Extract the (X, Y) coordinate from the center of the cell holding the provided text.  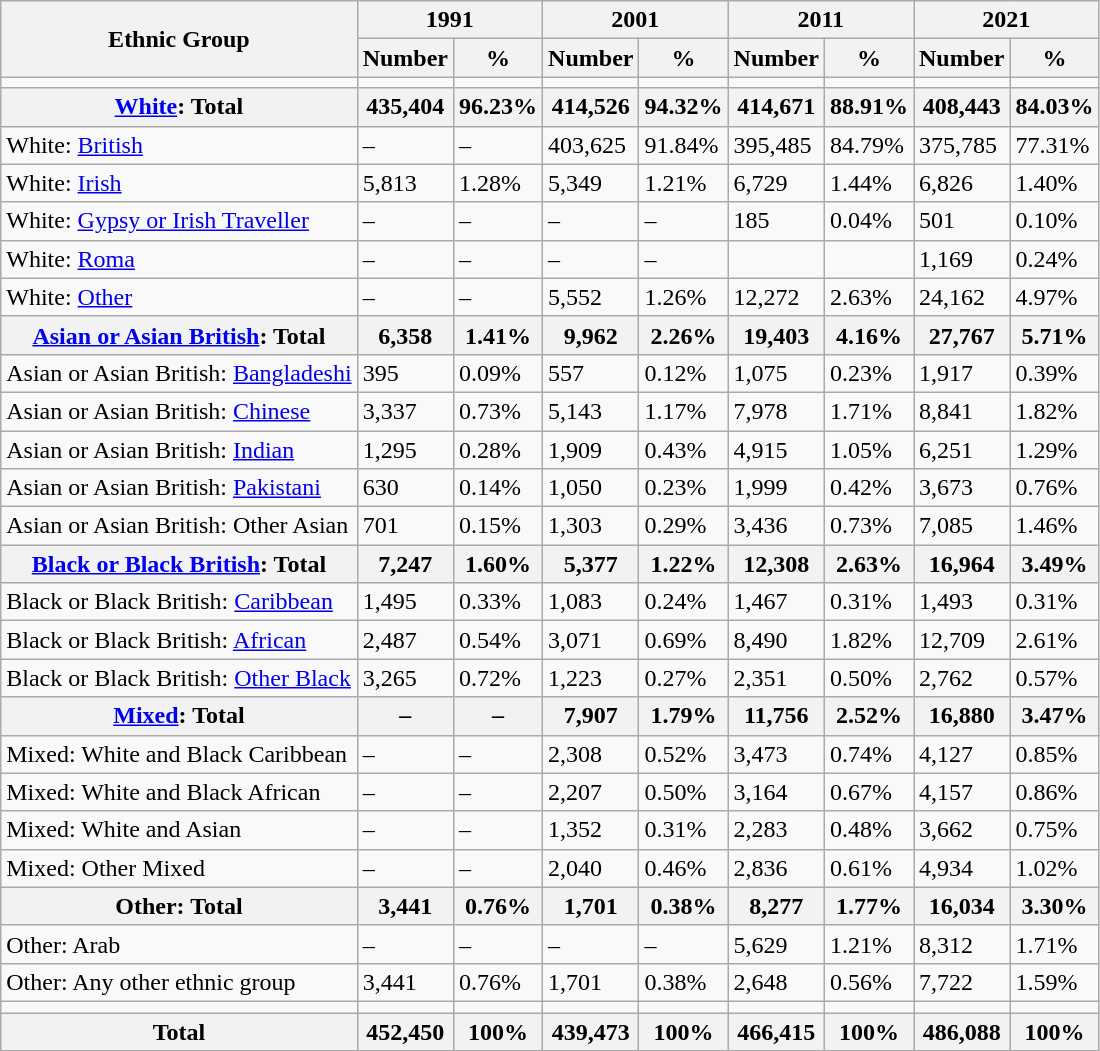
0.67% (868, 792)
7,978 (776, 411)
24,162 (962, 297)
501 (962, 221)
11,756 (776, 716)
0.74% (868, 754)
1.40% (1054, 183)
3,071 (591, 640)
2001 (636, 20)
5,349 (591, 183)
0.54% (498, 640)
8,841 (962, 411)
2.61% (1054, 640)
4.97% (1054, 297)
19,403 (776, 335)
16,034 (962, 906)
Black or Black British: African (179, 640)
Asian or Asian British: Indian (179, 449)
84.03% (1054, 107)
0.52% (684, 754)
Mixed: Other Mixed (179, 868)
Mixed: White and Black African (179, 792)
Black or Black British: Other Black (179, 678)
0.46% (684, 868)
Black or Black British: Total (179, 564)
2011 (820, 20)
12,308 (776, 564)
91.84% (684, 145)
16,880 (962, 716)
3,473 (776, 754)
0.39% (1054, 373)
0.85% (1054, 754)
1,999 (776, 488)
0.48% (868, 830)
1,917 (962, 373)
2021 (1006, 20)
0.14% (498, 488)
0.69% (684, 640)
White: Total (179, 107)
3,662 (962, 830)
7,907 (591, 716)
Other: Any other ethnic group (179, 982)
0.72% (498, 678)
1.46% (1054, 526)
1.05% (868, 449)
5,377 (591, 564)
185 (776, 221)
4,934 (962, 868)
1.79% (684, 716)
7,722 (962, 982)
2,648 (776, 982)
9,962 (591, 335)
3,265 (405, 678)
1,495 (405, 602)
Black or Black British: Caribbean (179, 602)
1,295 (405, 449)
12,272 (776, 297)
1,909 (591, 449)
8,277 (776, 906)
4,915 (776, 449)
2,308 (591, 754)
4,127 (962, 754)
2.52% (868, 716)
6,826 (962, 183)
1.22% (684, 564)
439,473 (591, 1031)
1,169 (962, 259)
Other: Total (179, 906)
Total (179, 1031)
414,671 (776, 107)
6,251 (962, 449)
1.77% (868, 906)
395,485 (776, 145)
0.61% (868, 868)
2,207 (591, 792)
3.49% (1054, 564)
0.04% (868, 221)
6,358 (405, 335)
1.28% (498, 183)
Ethnic Group (179, 39)
96.23% (498, 107)
435,404 (405, 107)
0.12% (684, 373)
Mixed: White and Black Caribbean (179, 754)
5,629 (776, 944)
12,709 (962, 640)
1,223 (591, 678)
395 (405, 373)
8,312 (962, 944)
2,040 (591, 868)
Asian or Asian British: Other Asian (179, 526)
2,487 (405, 640)
Asian or Asian British: Bangladeshi (179, 373)
0.86% (1054, 792)
0.10% (1054, 221)
0.33% (498, 602)
Mixed: Total (179, 716)
0.75% (1054, 830)
5,143 (591, 411)
2,283 (776, 830)
1,083 (591, 602)
701 (405, 526)
557 (591, 373)
1991 (450, 20)
0.56% (868, 982)
3,673 (962, 488)
0.43% (684, 449)
1.26% (684, 297)
Asian or Asian British: Pakistani (179, 488)
2.26% (684, 335)
4.16% (868, 335)
3,337 (405, 411)
White: Gypsy or Irish Traveller (179, 221)
5.71% (1054, 335)
White: Other (179, 297)
0.27% (684, 678)
1,050 (591, 488)
16,964 (962, 564)
Mixed: White and Asian (179, 830)
1,075 (776, 373)
1.60% (498, 564)
1,467 (776, 602)
3.47% (1054, 716)
1.29% (1054, 449)
0.57% (1054, 678)
1.17% (684, 411)
0.09% (498, 373)
94.32% (684, 107)
2,836 (776, 868)
White: Roma (179, 259)
403,625 (591, 145)
0.42% (868, 488)
3,436 (776, 526)
White: Irish (179, 183)
408,443 (962, 107)
630 (405, 488)
0.29% (684, 526)
Other: Arab (179, 944)
6,729 (776, 183)
Asian or Asian British: Chinese (179, 411)
3.30% (1054, 906)
27,767 (962, 335)
3,164 (776, 792)
Asian or Asian British: Total (179, 335)
0.28% (498, 449)
466,415 (776, 1031)
7,085 (962, 526)
4,157 (962, 792)
452,450 (405, 1031)
88.91% (868, 107)
5,552 (591, 297)
7,247 (405, 564)
77.31% (1054, 145)
486,088 (962, 1031)
2,351 (776, 678)
1.02% (1054, 868)
1,493 (962, 602)
375,785 (962, 145)
8,490 (776, 640)
2,762 (962, 678)
5,813 (405, 183)
84.79% (868, 145)
1,352 (591, 830)
414,526 (591, 107)
White: British (179, 145)
1,303 (591, 526)
1.41% (498, 335)
0.15% (498, 526)
1.44% (868, 183)
1.59% (1054, 982)
